Capture the cell that displays the provided text and extract its [x, y] central coordinate. 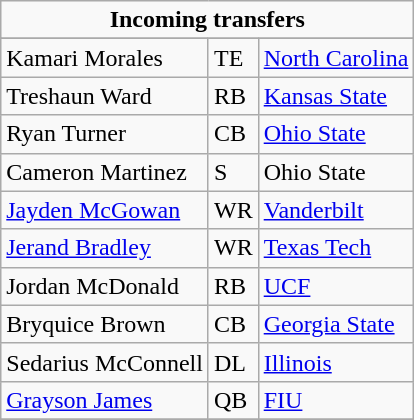
Jordan McDonald [105, 286]
Georgia State [336, 324]
Bryquice Brown [105, 324]
Treshaun Ward [105, 96]
Incoming transfers [208, 20]
Illinois [336, 362]
UCF [336, 286]
Sedarius McConnell [105, 362]
Kamari Morales [105, 58]
Jerand Bradley [105, 248]
S [233, 172]
Vanderbilt [336, 210]
Grayson James [105, 400]
QB [233, 400]
DL [233, 362]
Jayden McGowan [105, 210]
FIU [336, 400]
Texas Tech [336, 248]
Cameron Martinez [105, 172]
TE [233, 58]
Ryan Turner [105, 134]
Kansas State [336, 96]
North Carolina [336, 58]
